Output the (x, y) coordinate of the center of the cell containing the given text.  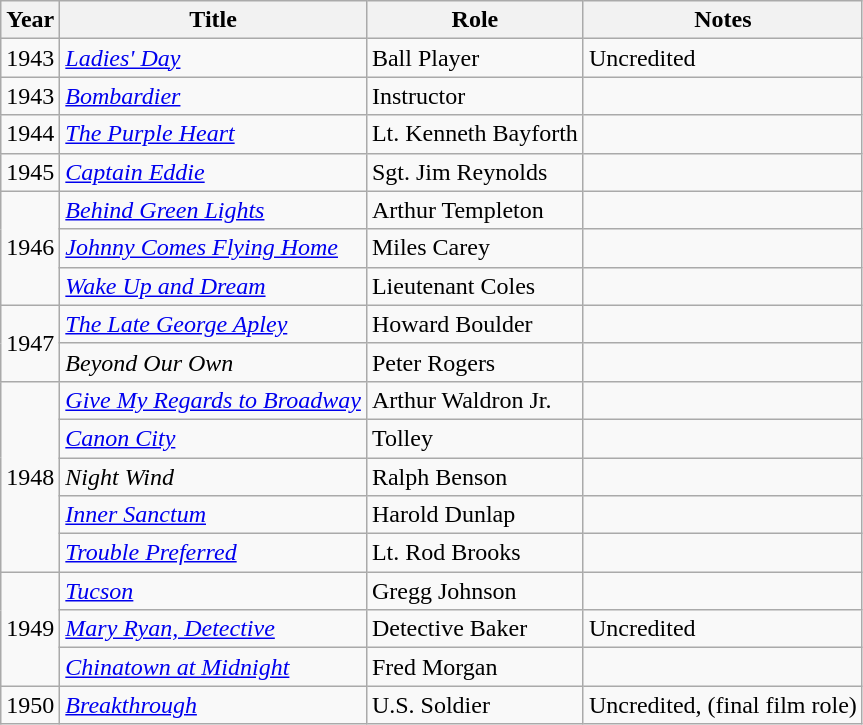
Year (30, 20)
1946 (30, 248)
Instructor (474, 96)
Ball Player (474, 58)
Wake Up and Dream (214, 286)
Bombardier (214, 96)
Chinatown at Midnight (214, 667)
Harold Dunlap (474, 515)
Howard Boulder (474, 324)
Arthur Waldron Jr. (474, 400)
Breakthrough (214, 705)
1949 (30, 629)
Uncredited, (final film role) (722, 705)
Beyond Our Own (214, 362)
Role (474, 20)
Captain Eddie (214, 172)
Night Wind (214, 477)
Peter Rogers (474, 362)
U.S. Soldier (474, 705)
Title (214, 20)
Lt. Rod Brooks (474, 553)
Arthur Templeton (474, 210)
1944 (30, 134)
1947 (30, 343)
Sgt. Jim Reynolds (474, 172)
1948 (30, 476)
Mary Ryan, Detective (214, 629)
Behind Green Lights (214, 210)
Detective Baker (474, 629)
Miles Carey (474, 248)
Give My Regards to Broadway (214, 400)
1950 (30, 705)
Gregg Johnson (474, 591)
Trouble Preferred (214, 553)
Fred Morgan (474, 667)
Canon City (214, 438)
The Late George Apley (214, 324)
Inner Sanctum (214, 515)
The Purple Heart (214, 134)
1945 (30, 172)
Lieutenant Coles (474, 286)
Tolley (474, 438)
Lt. Kenneth Bayforth (474, 134)
Ladies' Day (214, 58)
Notes (722, 20)
Tucson (214, 591)
Johnny Comes Flying Home (214, 248)
Ralph Benson (474, 477)
